From the cell containing the given text, extract its center point as [x, y] coordinate. 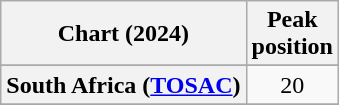
20 [292, 85]
Peakposition [292, 34]
South Africa (TOSAC) [124, 85]
Chart (2024) [124, 34]
